Extract the [x, y] coordinate from the center of the cell holding the provided text.  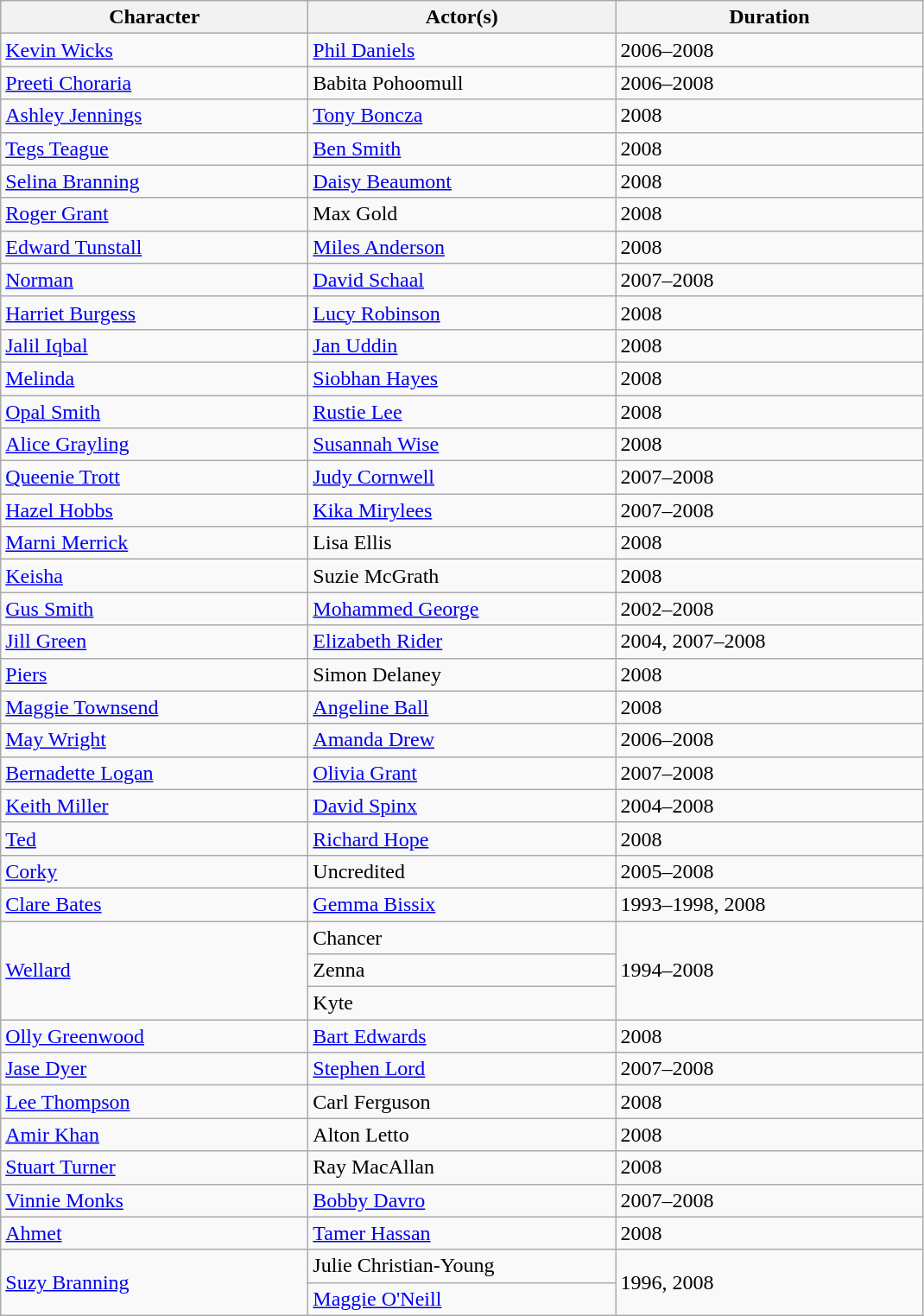
Stephen Lord [462, 1069]
Lisa Ellis [462, 543]
Hazel Hobbs [155, 510]
Daisy Beaumont [462, 181]
Suzie McGrath [462, 576]
Carl Ferguson [462, 1102]
Gemma Bissix [462, 904]
Vinnie Monks [155, 1200]
Simon Delaney [462, 674]
Norman [155, 280]
May Wright [155, 740]
Susannah Wise [462, 445]
Roger Grant [155, 214]
Uncredited [462, 871]
Keisha [155, 576]
Alton Letto [462, 1135]
Richard Hope [462, 838]
Miles Anderson [462, 247]
Selina Branning [155, 181]
Angeline Ball [462, 707]
Actor(s) [462, 17]
Bobby Davro [462, 1200]
Suzy Branning [155, 1282]
David Spinx [462, 806]
Marni Merrick [155, 543]
Ashley Jennings [155, 116]
2004, 2007–2008 [769, 642]
1994–2008 [769, 970]
Julie Christian-Young [462, 1266]
Alice Grayling [155, 445]
Kyte [462, 1003]
Queenie Trott [155, 478]
Preeti Choraria [155, 83]
Opal Smith [155, 412]
1996, 2008 [769, 1282]
2004–2008 [769, 806]
Edward Tunstall [155, 247]
Harriet Burgess [155, 313]
Amanda Drew [462, 740]
Lucy Robinson [462, 313]
Mohammed George [462, 609]
Piers [155, 674]
Jill Green [155, 642]
Tamer Hassan [462, 1233]
Tony Boncza [462, 116]
Elizabeth Rider [462, 642]
Siobhan Hayes [462, 378]
Zenna [462, 971]
Wellard [155, 970]
Jase Dyer [155, 1069]
Gus Smith [155, 609]
Phil Daniels [462, 50]
Keith Miller [155, 806]
Ben Smith [462, 149]
Bernadette Logan [155, 773]
Melinda [155, 378]
Judy Cornwell [462, 478]
Chancer [462, 937]
2005–2008 [769, 871]
Corky [155, 871]
Amir Khan [155, 1135]
Ahmet [155, 1233]
Character [155, 17]
Lee Thompson [155, 1102]
Ray MacAllan [462, 1167]
1993–1998, 2008 [769, 904]
Bart Edwards [462, 1036]
Clare Bates [155, 904]
Stuart Turner [155, 1167]
Olivia Grant [462, 773]
Maggie O'Neill [462, 1299]
Duration [769, 17]
Rustie Lee [462, 412]
Max Gold [462, 214]
Olly Greenwood [155, 1036]
Kevin Wicks [155, 50]
Tegs Teague [155, 149]
Maggie Townsend [155, 707]
David Schaal [462, 280]
2002–2008 [769, 609]
Jalil Iqbal [155, 345]
Ted [155, 838]
Kika Mirylees [462, 510]
Jan Uddin [462, 345]
Babita Pohoomull [462, 83]
